Capture the cell that displays the provided text and extract its [X, Y] central coordinate. 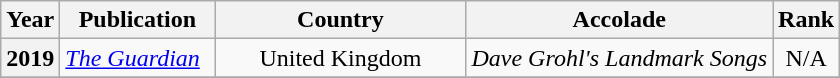
United Kingdom [340, 58]
N/A [806, 58]
Country [340, 20]
Year [30, 20]
Dave Grohl's Landmark Songs [620, 58]
Rank [806, 20]
Publication [138, 20]
The Guardian [138, 58]
Accolade [620, 20]
2019 [30, 58]
